Find where the given text appears and provide that cell's center as (X, Y) coordinate. 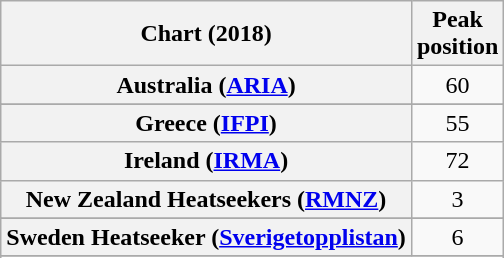
Chart (2018) (206, 34)
72 (457, 161)
60 (457, 85)
Greece (IFPI) (206, 123)
Peak position (457, 34)
6 (457, 237)
55 (457, 123)
Australia (ARIA) (206, 85)
3 (457, 199)
Ireland (IRMA) (206, 161)
Sweden Heatseeker (Sverigetopplistan) (206, 237)
New Zealand Heatseekers (RMNZ) (206, 199)
